Locate the cell with the specified text and output its (x, y) center coordinate. 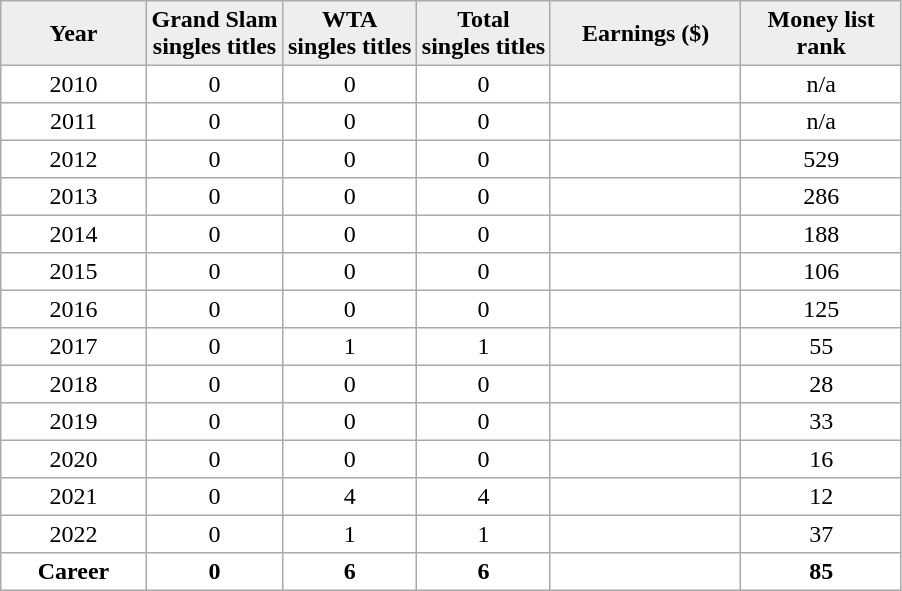
28 (821, 384)
2021 (74, 497)
2020 (74, 459)
2018 (74, 384)
2017 (74, 347)
188 (821, 234)
2013 (74, 197)
37 (821, 534)
Money list rank (821, 33)
2019 (74, 422)
2015 (74, 272)
2011 (74, 122)
286 (821, 197)
Year (74, 33)
33 (821, 422)
Career (74, 572)
WTA singles titles (350, 33)
Grand Slamsingles titles (214, 33)
529 (821, 159)
85 (821, 572)
106 (821, 272)
55 (821, 347)
2012 (74, 159)
16 (821, 459)
12 (821, 497)
125 (821, 309)
2010 (74, 84)
2016 (74, 309)
2014 (74, 234)
Totalsingles titles (484, 33)
2022 (74, 534)
Earnings ($) (645, 33)
